Detect which cell encompasses the target text, then output its (x, y) center coordinate. 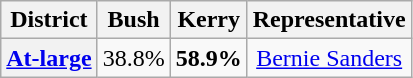
District (49, 20)
58.9% (208, 58)
Bush (134, 20)
38.8% (134, 58)
Representative (329, 20)
Kerry (208, 20)
Bernie Sanders (329, 58)
At-large (49, 58)
